Capture the cell that displays the provided text and extract its [X, Y] central coordinate. 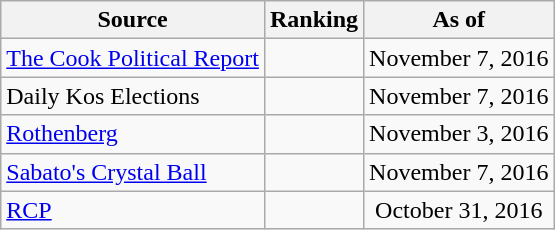
Rothenberg [133, 134]
October 31, 2016 [459, 210]
November 3, 2016 [459, 134]
Source [133, 20]
Sabato's Crystal Ball [133, 172]
Daily Kos Elections [133, 96]
As of [459, 20]
Ranking [314, 20]
RCP [133, 210]
The Cook Political Report [133, 58]
